Identify which cell holds the provided text, then report its [x, y] central coordinate. 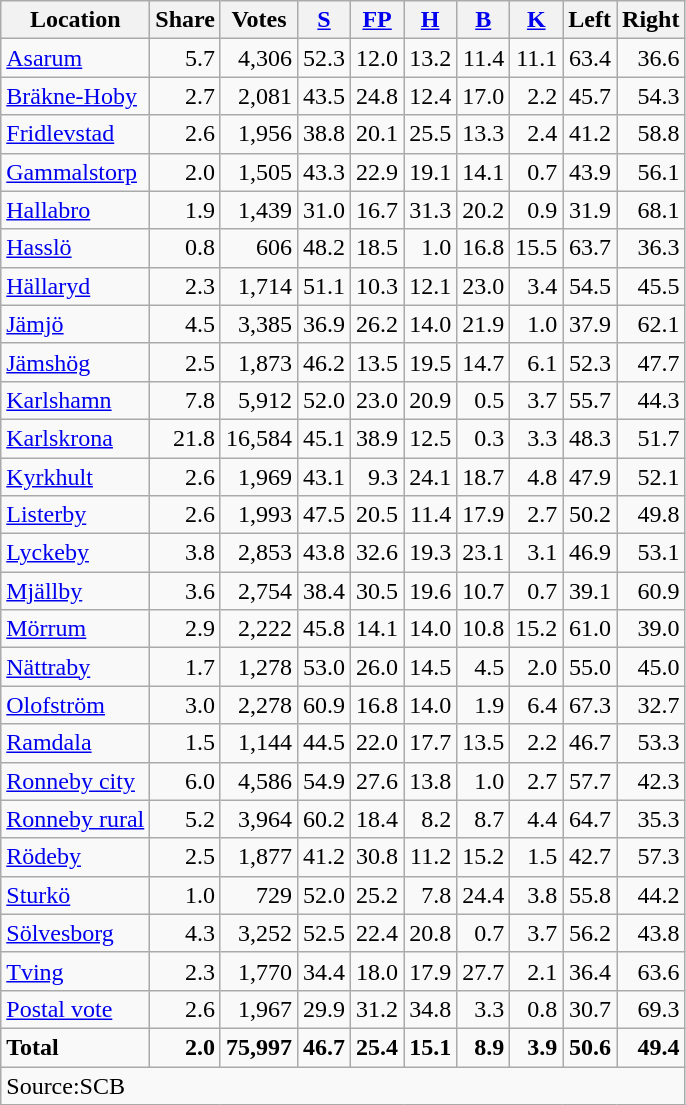
1,770 [258, 971]
6.0 [186, 781]
19.3 [430, 553]
57.3 [651, 857]
43.1 [324, 477]
13.3 [484, 134]
1,144 [258, 743]
5,912 [258, 400]
47.9 [590, 477]
13.8 [430, 781]
52.5 [324, 933]
22.4 [378, 933]
2,081 [258, 96]
1,505 [258, 172]
36.3 [651, 248]
57.7 [590, 781]
Kyrkhult [76, 477]
0.3 [484, 438]
Hällaryd [76, 286]
Hasslö [76, 248]
Karlshamn [76, 400]
H [430, 20]
Right [651, 20]
0.9 [536, 210]
2,853 [258, 553]
44.2 [651, 895]
5.7 [186, 58]
4.8 [536, 477]
26.0 [378, 667]
50.2 [590, 515]
58.8 [651, 134]
Sturkö [76, 895]
46.2 [324, 362]
39.0 [651, 629]
14.7 [484, 362]
Fridlevstad [76, 134]
34.8 [430, 1009]
2,278 [258, 705]
Gammalstorp [76, 172]
729 [258, 895]
49.8 [651, 515]
18.0 [378, 971]
Rödeby [76, 857]
Mörrum [76, 629]
B [484, 20]
4.4 [536, 819]
35.3 [651, 819]
61.0 [590, 629]
31.9 [590, 210]
56.1 [651, 172]
18.4 [378, 819]
Total [76, 1047]
56.2 [590, 933]
1,993 [258, 515]
Hallabro [76, 210]
Olofström [76, 705]
25.4 [378, 1047]
53.3 [651, 743]
22.9 [378, 172]
53.1 [651, 553]
32.7 [651, 705]
12.0 [378, 58]
Lyckeby [76, 553]
47.5 [324, 515]
63.7 [590, 248]
44.5 [324, 743]
54.5 [590, 286]
36.9 [324, 324]
54.3 [651, 96]
20.1 [378, 134]
43.9 [590, 172]
12.5 [430, 438]
45.5 [651, 286]
69.3 [651, 1009]
8.9 [484, 1047]
38.9 [378, 438]
Source:SCB [343, 1085]
10.7 [484, 591]
1,956 [258, 134]
30.8 [378, 857]
S [324, 20]
18.5 [378, 248]
23.1 [484, 553]
30.7 [590, 1009]
55.7 [590, 400]
15.1 [430, 1047]
51.1 [324, 286]
38.4 [324, 591]
31.0 [324, 210]
24.8 [378, 96]
67.3 [590, 705]
2.4 [536, 134]
26.2 [378, 324]
45.8 [324, 629]
24.4 [484, 895]
42.3 [651, 781]
1,877 [258, 857]
12.4 [430, 96]
45.0 [651, 667]
30.5 [378, 591]
3.6 [186, 591]
3,252 [258, 933]
22.0 [378, 743]
2.1 [536, 971]
21.9 [484, 324]
68.1 [651, 210]
6.1 [536, 362]
9.3 [378, 477]
4,306 [258, 58]
5.2 [186, 819]
20.8 [430, 933]
1,873 [258, 362]
4.3 [186, 933]
Jämjö [76, 324]
19.1 [430, 172]
53.0 [324, 667]
48.3 [590, 438]
2,222 [258, 629]
10.8 [484, 629]
50.6 [590, 1047]
Location [76, 20]
2,754 [258, 591]
20.9 [430, 400]
25.2 [378, 895]
12.1 [430, 286]
75,997 [258, 1047]
Karlskrona [76, 438]
K [536, 20]
Share [186, 20]
15.5 [536, 248]
1,967 [258, 1009]
Asarum [76, 58]
16.7 [378, 210]
47.7 [651, 362]
48.2 [324, 248]
34.4 [324, 971]
3,964 [258, 819]
36.6 [651, 58]
46.9 [590, 553]
64.7 [590, 819]
49.4 [651, 1047]
19.6 [430, 591]
6.4 [536, 705]
45.7 [590, 96]
Ronneby rural [76, 819]
44.3 [651, 400]
27.7 [484, 971]
20.2 [484, 210]
43.5 [324, 96]
FP [378, 20]
Left [590, 20]
55.8 [590, 895]
62.1 [651, 324]
32.6 [378, 553]
Ramdala [76, 743]
1,969 [258, 477]
10.3 [378, 286]
29.9 [324, 1009]
39.1 [590, 591]
21.8 [186, 438]
63.4 [590, 58]
1,278 [258, 667]
1,439 [258, 210]
17.7 [430, 743]
54.9 [324, 781]
3.4 [536, 286]
Postal vote [76, 1009]
Bräkne-Hoby [76, 96]
8.2 [430, 819]
51.7 [651, 438]
18.7 [484, 477]
31.3 [430, 210]
606 [258, 248]
17.0 [484, 96]
3,385 [258, 324]
55.0 [590, 667]
63.6 [651, 971]
2.9 [186, 629]
13.2 [430, 58]
Mjällby [76, 591]
8.7 [484, 819]
24.1 [430, 477]
20.5 [378, 515]
0.5 [484, 400]
36.4 [590, 971]
Listerby [76, 515]
Sölvesborg [76, 933]
11.2 [430, 857]
1.7 [186, 667]
4,586 [258, 781]
Tving [76, 971]
11.1 [536, 58]
37.9 [590, 324]
31.2 [378, 1009]
3.1 [536, 553]
Nättraby [76, 667]
60.2 [324, 819]
52.1 [651, 477]
Ronneby city [76, 781]
27.6 [378, 781]
14.5 [430, 667]
Votes [258, 20]
25.5 [430, 134]
Jämshög [76, 362]
43.3 [324, 172]
3.0 [186, 705]
1,714 [258, 286]
45.1 [324, 438]
19.5 [430, 362]
3.9 [536, 1047]
38.8 [324, 134]
16,584 [258, 438]
42.7 [590, 857]
